From the cell containing the given text, extract its center point as [x, y] coordinate. 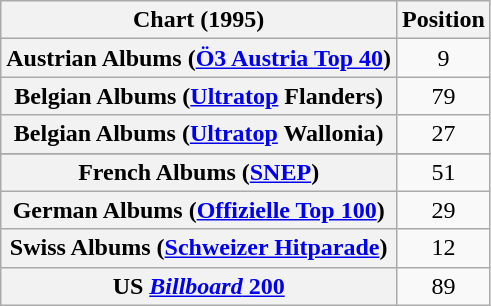
Swiss Albums (Schweizer Hitparade) [199, 248]
Belgian Albums (Ultratop Wallonia) [199, 134]
Belgian Albums (Ultratop Flanders) [199, 96]
9 [444, 58]
51 [444, 172]
US Billboard 200 [199, 286]
Position [444, 20]
French Albums (SNEP) [199, 172]
German Albums (Offizielle Top 100) [199, 210]
89 [444, 286]
12 [444, 248]
Chart (1995) [199, 20]
Austrian Albums (Ö3 Austria Top 40) [199, 58]
79 [444, 96]
29 [444, 210]
27 [444, 134]
